Detect which cell encompasses the target text, then output its (X, Y) center coordinate. 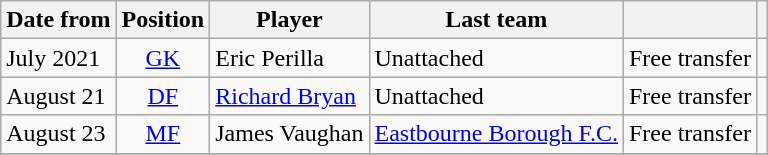
Position (163, 20)
Date from (58, 20)
August 23 (58, 134)
James Vaughan (290, 134)
MF (163, 134)
GK (163, 58)
August 21 (58, 96)
Eric Perilla (290, 58)
Eastbourne Borough F.C. (496, 134)
July 2021 (58, 58)
Player (290, 20)
Last team (496, 20)
Richard Bryan (290, 96)
DF (163, 96)
